Identify which cell holds the provided text, then report its (x, y) central coordinate. 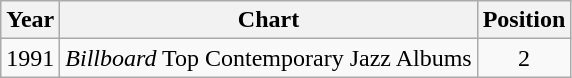
1991 (30, 58)
Billboard Top Contemporary Jazz Albums (268, 58)
Chart (268, 20)
Position (524, 20)
2 (524, 58)
Year (30, 20)
